Locate the cell with the specified text and output its (x, y) center coordinate. 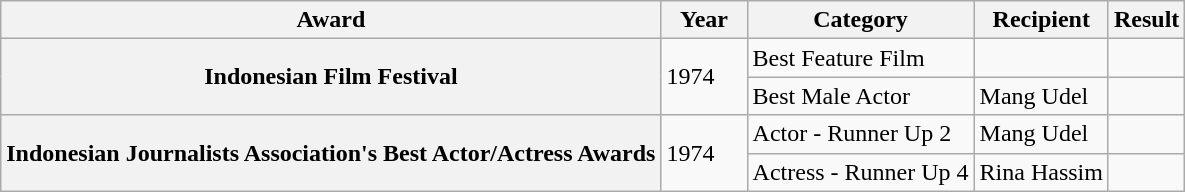
Category (860, 20)
Result (1146, 20)
Recipient (1041, 20)
Rina Hassim (1041, 172)
Indonesian Journalists Association's Best Actor/Actress Awards (331, 153)
Year (704, 20)
Best Feature Film (860, 58)
Best Male Actor (860, 96)
Actor - Runner Up 2 (860, 134)
Actress - Runner Up 4 (860, 172)
Indonesian Film Festival (331, 77)
Award (331, 20)
